Provide the [X, Y] coordinate of the cell's center where the given text is located.  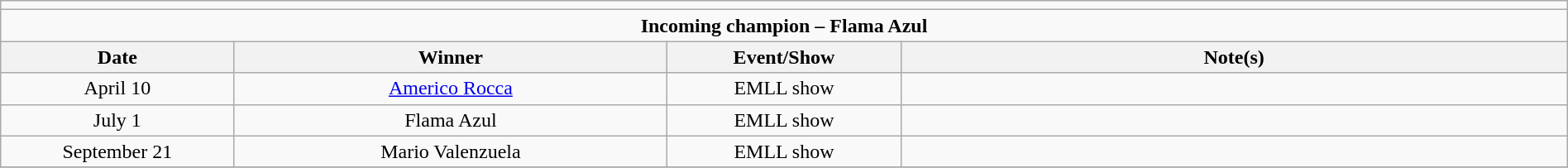
Note(s) [1234, 57]
July 1 [117, 120]
April 10 [117, 89]
Winner [451, 57]
Mario Valenzuela [451, 151]
Americo Rocca [451, 89]
Date [117, 57]
September 21 [117, 151]
Incoming champion – Flama Azul [784, 26]
Event/Show [784, 57]
Flama Azul [451, 120]
